From the cell containing the given text, extract its center point as [X, Y] coordinate. 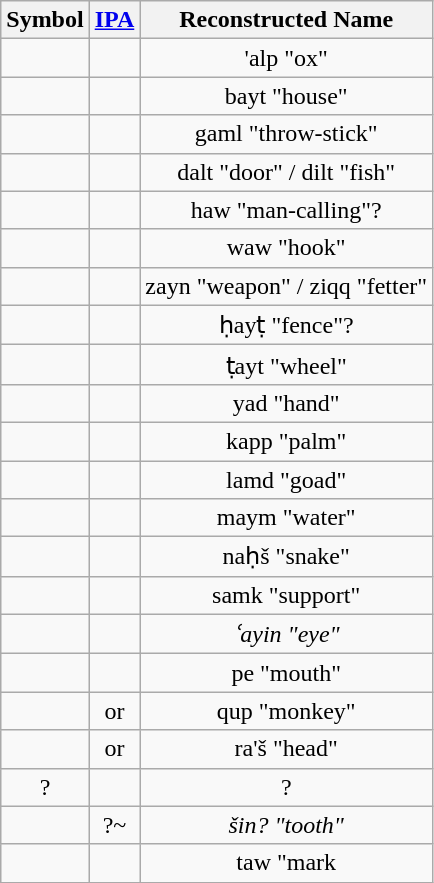
Symbol [45, 20]
haw "man-calling"? [286, 210]
dalt "door" / dilt "fish" [286, 172]
waw "hook" [286, 248]
šin? "tooth" [286, 825]
lamd "goad" [286, 479]
ṭayt "wheel" [286, 365]
taw "mark [286, 863]
kapp "palm" [286, 441]
qup "monkey" [286, 711]
ʿayin "eye" [286, 634]
?~ [114, 825]
samk "support" [286, 595]
naḥš "snake" [286, 557]
'alp "ox" [286, 58]
maym "water" [286, 518]
ḥayṭ "fence"? [286, 325]
zayn "weapon" / ziqq "fetter" [286, 286]
yad "hand" [286, 403]
Reconstructed Name [286, 20]
ra'š "head" [286, 749]
IPA [114, 20]
gaml "throw-stick" [286, 134]
bayt "house" [286, 96]
pe "mouth" [286, 673]
